Provide the (x, y) coordinate of the cell's center where the given text is located.  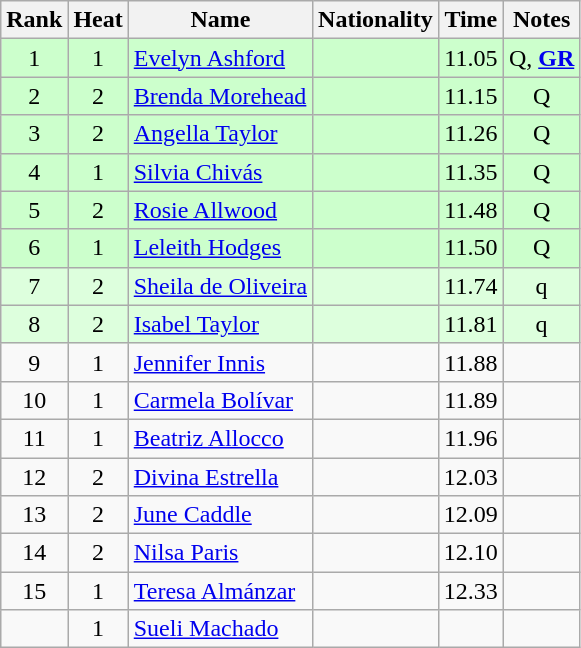
Isabel Taylor (220, 324)
Notes (541, 20)
11.50 (470, 248)
5 (34, 210)
Evelyn Ashford (220, 58)
13 (34, 515)
11.89 (470, 400)
10 (34, 400)
Rosie Allwood (220, 210)
Q, GR (541, 58)
11.48 (470, 210)
11.35 (470, 172)
Rank (34, 20)
11 (34, 438)
12.09 (470, 515)
6 (34, 248)
Teresa Almánzar (220, 591)
Name (220, 20)
12.33 (470, 591)
9 (34, 362)
Angella Taylor (220, 134)
14 (34, 553)
Beatriz Allocco (220, 438)
Sheila de Oliveira (220, 286)
Brenda Morehead (220, 96)
11.26 (470, 134)
15 (34, 591)
12.10 (470, 553)
Leleith Hodges (220, 248)
Heat (98, 20)
8 (34, 324)
11.81 (470, 324)
11.15 (470, 96)
7 (34, 286)
June Caddle (220, 515)
11.88 (470, 362)
11.05 (470, 58)
12.03 (470, 477)
Nationality (376, 20)
Silvia Chivás (220, 172)
Jennifer Innis (220, 362)
11.74 (470, 286)
3 (34, 134)
Carmela Bolívar (220, 400)
12 (34, 477)
4 (34, 172)
Time (470, 20)
Nilsa Paris (220, 553)
11.96 (470, 438)
Divina Estrella (220, 477)
Sueli Machado (220, 629)
